Output the (X, Y) coordinate of the center of the cell containing the given text.  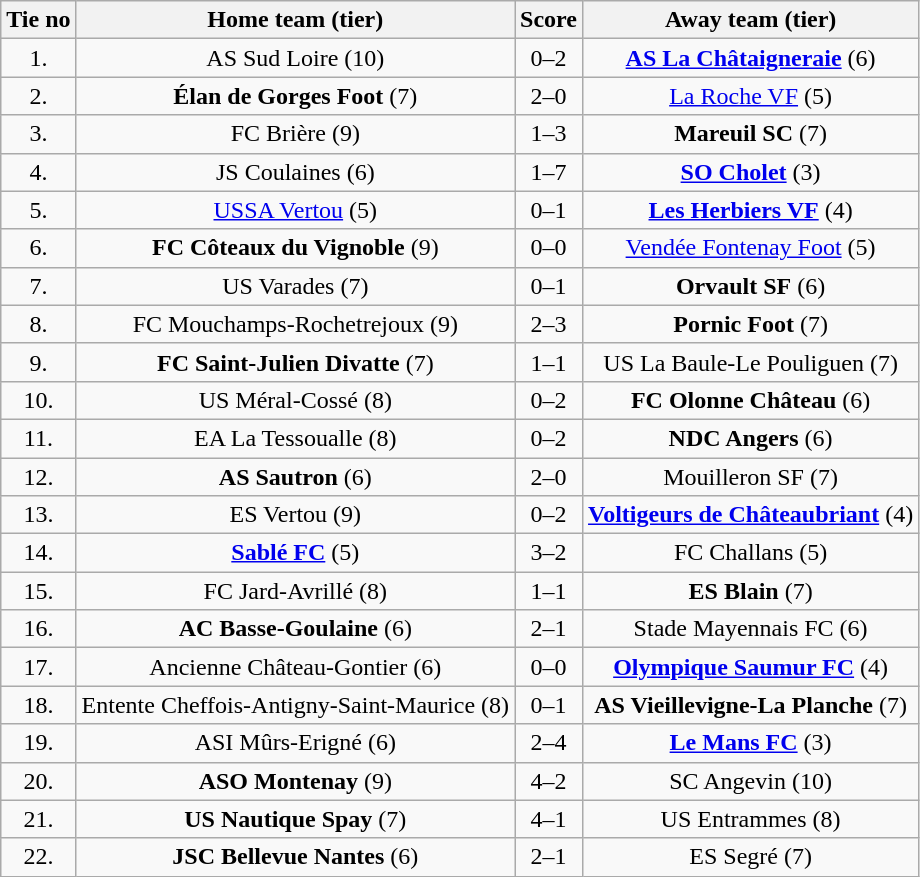
AC Basse-Goulaine (6) (296, 629)
JS Coulaines (6) (296, 172)
11. (38, 438)
AS Sud Loire (10) (296, 58)
Mouilleron SF (7) (751, 477)
FC Côteaux du Vignoble (9) (296, 248)
Mareuil SC (7) (751, 134)
FC Saint-Julien Divatte (7) (296, 362)
Orvault SF (6) (751, 286)
9. (38, 362)
4. (38, 172)
Tie no (38, 20)
JSC Bellevue Nantes (6) (296, 857)
7. (38, 286)
Les Herbiers VF (4) (751, 210)
10. (38, 400)
FC Brière (9) (296, 134)
FC Jard-Avrillé (8) (296, 591)
13. (38, 515)
AS Vieillevigne-La Planche (7) (751, 705)
2–3 (549, 324)
ASI Mûrs-Erigné (6) (296, 743)
3. (38, 134)
NDC Angers (6) (751, 438)
Sablé FC (5) (296, 553)
21. (38, 819)
5. (38, 210)
Score (549, 20)
2. (38, 96)
US Varades (7) (296, 286)
15. (38, 591)
4–1 (549, 819)
Away team (tier) (751, 20)
8. (38, 324)
17. (38, 667)
Olympique Saumur FC (4) (751, 667)
1–7 (549, 172)
ES Blain (7) (751, 591)
Entente Cheffois-Antigny-Saint-Maurice (8) (296, 705)
14. (38, 553)
12. (38, 477)
6. (38, 248)
Le Mans FC (3) (751, 743)
EA La Tessoualle (8) (296, 438)
FC Mouchamps-Rochetrejoux (9) (296, 324)
Stade Mayennais FC (6) (751, 629)
18. (38, 705)
US Entrammes (8) (751, 819)
2–4 (549, 743)
19. (38, 743)
Home team (tier) (296, 20)
1–3 (549, 134)
16. (38, 629)
Vendée Fontenay Foot (5) (751, 248)
US Nautique Spay (7) (296, 819)
USSA Vertou (5) (296, 210)
Élan de Gorges Foot (7) (296, 96)
Voltigeurs de Châteaubriant (4) (751, 515)
Pornic Foot (7) (751, 324)
1. (38, 58)
SO Cholet (3) (751, 172)
US Méral-Cossé (8) (296, 400)
4–2 (549, 781)
AS Sautron (6) (296, 477)
ES Vertou (9) (296, 515)
La Roche VF (5) (751, 96)
AS La Châtaigneraie (6) (751, 58)
20. (38, 781)
US La Baule-Le Pouliguen (7) (751, 362)
22. (38, 857)
ASO Montenay (9) (296, 781)
FC Challans (5) (751, 553)
ES Segré (7) (751, 857)
3–2 (549, 553)
SC Angevin (10) (751, 781)
FC Olonne Château (6) (751, 400)
Ancienne Château-Gontier (6) (296, 667)
